Scan for the cell matching the given text and deliver its (X, Y) coordinate at center. 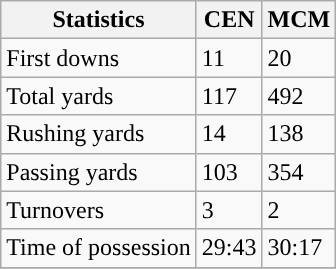
138 (299, 134)
29:43 (229, 248)
20 (299, 58)
2 (299, 210)
103 (229, 172)
117 (229, 96)
14 (229, 134)
492 (299, 96)
First downs (99, 58)
CEN (229, 20)
MCM (299, 20)
3 (229, 210)
Turnovers (99, 210)
30:17 (299, 248)
Total yards (99, 96)
Rushing yards (99, 134)
Time of possession (99, 248)
11 (229, 58)
Passing yards (99, 172)
354 (299, 172)
Statistics (99, 20)
